Return the (x, y) coordinate for the center point of the cell that contains the specified text.  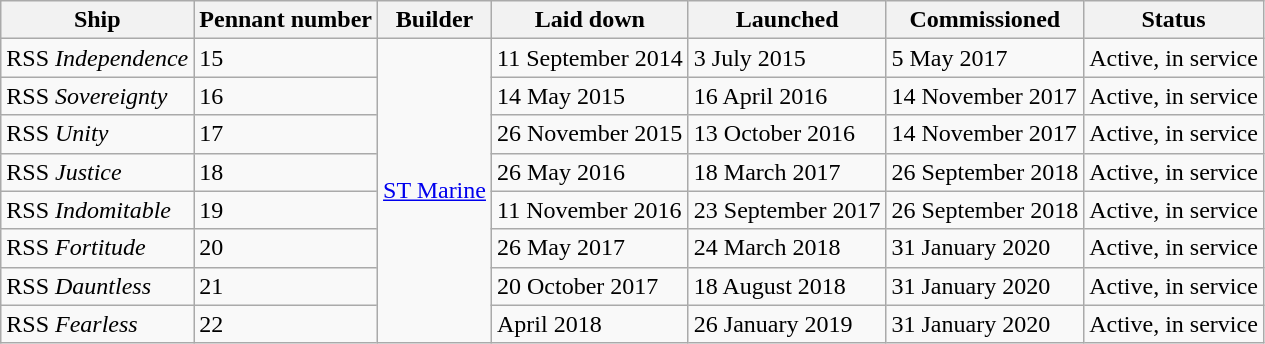
11 November 2016 (590, 210)
26 May 2017 (590, 248)
26 January 2019 (787, 324)
16 April 2016 (787, 96)
RSS Fortitude (98, 248)
RSS Indomitable (98, 210)
RSS Unity (98, 134)
22 (286, 324)
26 May 2016 (590, 172)
16 (286, 96)
RSS Dauntless (98, 286)
19 (286, 210)
ST Marine (435, 191)
24 March 2018 (787, 248)
Status (1174, 20)
26 November 2015 (590, 134)
RSS Justice (98, 172)
April 2018 (590, 324)
14 May 2015 (590, 96)
20 October 2017 (590, 286)
RSS Independence (98, 58)
Ship (98, 20)
17 (286, 134)
18 (286, 172)
23 September 2017 (787, 210)
18 August 2018 (787, 286)
Launched (787, 20)
Pennant number (286, 20)
5 May 2017 (985, 58)
20 (286, 248)
RSS Sovereignty (98, 96)
18 March 2017 (787, 172)
3 July 2015 (787, 58)
Laid down (590, 20)
21 (286, 286)
13 October 2016 (787, 134)
RSS Fearless (98, 324)
Commissioned (985, 20)
15 (286, 58)
Builder (435, 20)
11 September 2014 (590, 58)
